Locate the cell with the specified text and output its (X, Y) center coordinate. 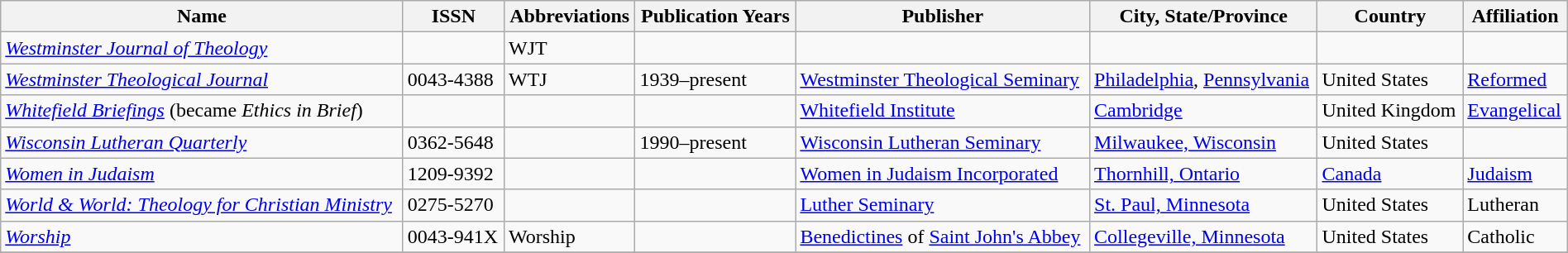
Luther Seminary (943, 205)
Judaism (1515, 174)
Wisconsin Lutheran Quarterly (202, 142)
1209-9392 (453, 174)
St. Paul, Minnesota (1204, 205)
Westminster Journal of Theology (202, 48)
Benedictines of Saint John's Abbey (943, 236)
0275-5270 (453, 205)
Philadelphia, Pennsylvania (1204, 79)
Westminster Theological Seminary (943, 79)
Publication Years (715, 17)
WTJ (569, 79)
Milwaukee, Wisconsin (1204, 142)
Canada (1390, 174)
Collegeville, Minnesota (1204, 236)
Wisconsin Lutheran Seminary (943, 142)
Abbreviations (569, 17)
WJT (569, 48)
0362-5648 (453, 142)
Cambridge (1204, 111)
Name (202, 17)
Westminster Theological Journal (202, 79)
1990–present (715, 142)
0043-4388 (453, 79)
Whitefield Institute (943, 111)
Thornhill, Ontario (1204, 174)
United Kingdom (1390, 111)
Women in Judaism (202, 174)
ISSN (453, 17)
0043-941X (453, 236)
City, State/Province (1204, 17)
World & World: Theology for Christian Ministry (202, 205)
Evangelical (1515, 111)
Country (1390, 17)
Affiliation (1515, 17)
Women in Judaism Incorporated (943, 174)
Reformed (1515, 79)
Lutheran (1515, 205)
Whitefield Briefings (became Ethics in Brief) (202, 111)
Publisher (943, 17)
1939–present (715, 79)
Catholic (1515, 236)
